From the cell containing the given text, extract its center point as [x, y] coordinate. 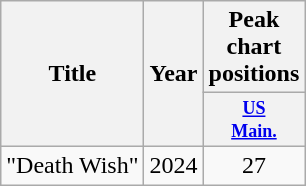
"Death Wish" [72, 165]
2024 [174, 165]
Title [72, 74]
Year [174, 74]
27 [254, 165]
Peak chart positions [254, 47]
USMain. [254, 120]
